From the cell containing the given text, extract its center point as (x, y) coordinate. 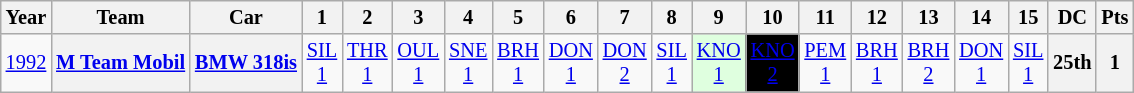
13 (929, 17)
4 (468, 17)
1992 (26, 63)
7 (625, 17)
DON2 (625, 63)
25th (1072, 63)
OUL1 (419, 63)
Pts (1114, 17)
5 (518, 17)
2 (367, 17)
THR1 (367, 63)
Car (246, 17)
Team (120, 17)
11 (825, 17)
15 (1028, 17)
Year (26, 17)
9 (719, 17)
DC (1072, 17)
SNE1 (468, 63)
10 (773, 17)
PEM1 (825, 63)
BMW 318is (246, 63)
M Team Mobil (120, 63)
KNO2 (773, 63)
KNO1 (719, 63)
BRH2 (929, 63)
8 (672, 17)
3 (419, 17)
14 (981, 17)
12 (877, 17)
6 (571, 17)
